Search for the cell housing the specified text and yield its (X, Y) center coordinate. 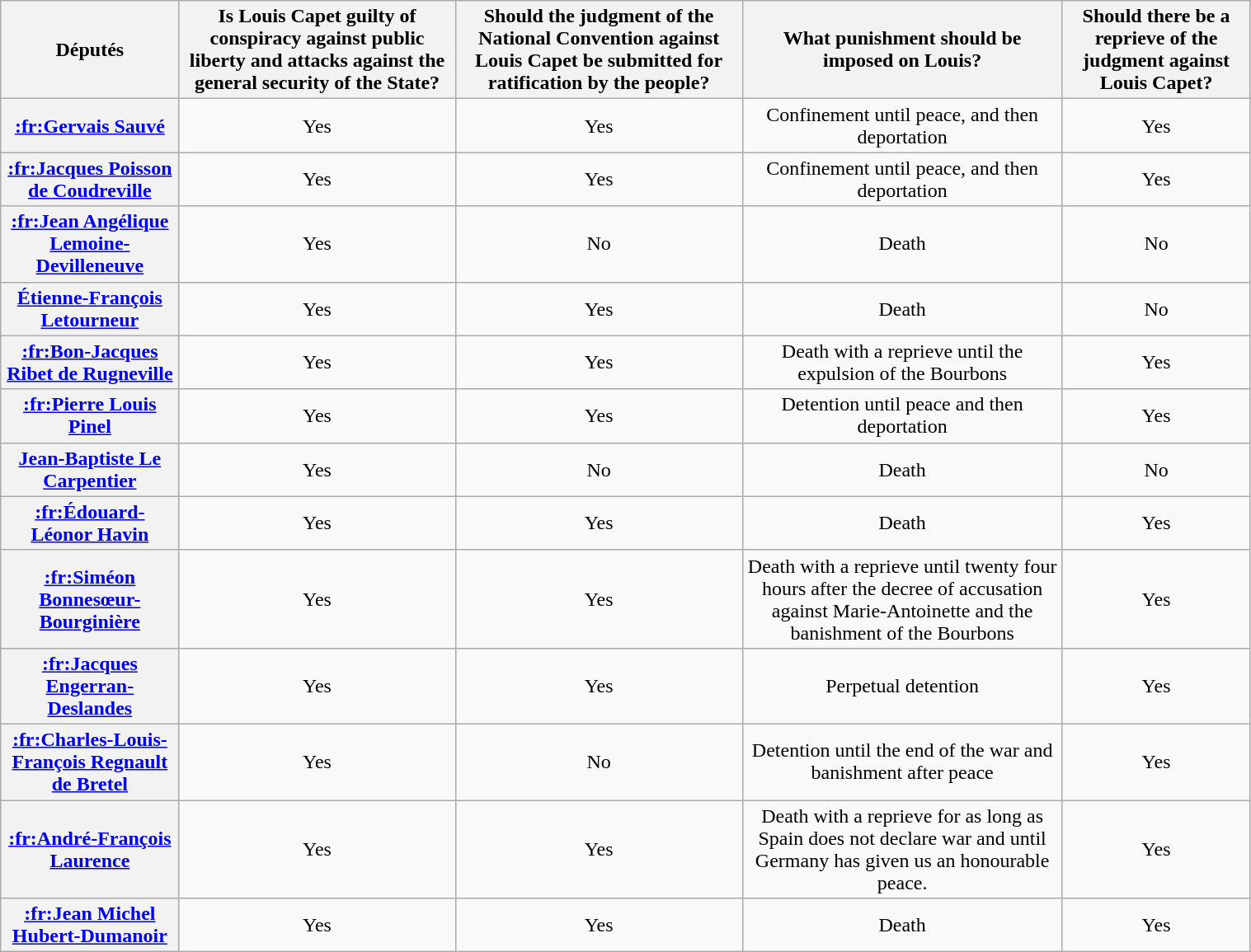
Should there be a reprieve of the judgment against Louis Capet? (1156, 49)
:fr:Pierre Louis Pinel (90, 415)
Detention until the end of the war and banishment after peace (902, 762)
:fr:Siméon Bonnesœur-Bourginière (90, 598)
What punishment should be imposed on Louis? (902, 49)
:fr:André-François Laurence (90, 849)
:fr:Charles-Louis-François Regnault de Bretel (90, 762)
Perpetual detention (902, 686)
Députés (90, 49)
Death with a reprieve until twenty four hours after the decree of accusation against Marie-Antoinette and the banishment of the Bourbons (902, 598)
Death with a reprieve until the expulsion of the Bourbons (902, 363)
:fr:Jean Angélique Lemoine-Devilleneuve (90, 244)
Should the judgment of the National Convention against Louis Capet be submitted for ratification by the people? (599, 49)
:fr:Jacques Poisson de Coudreville (90, 180)
Étienne-François Letourneur (90, 308)
Is Louis Capet guilty of conspiracy against public liberty and attacks against the general security of the State? (317, 49)
:fr:Jean Michel Hubert-Dumanoir (90, 925)
Jean-Baptiste Le Carpentier (90, 470)
Death with a reprieve for as long as Spain does not declare war and until Germany has given us an honourable peace. (902, 849)
:fr:Bon-Jacques Ribet de Rugneville (90, 363)
:fr:Gervais Sauvé (90, 125)
:fr:Jacques Engerran-Deslandes (90, 686)
:fr:Édouard-Léonor Havin (90, 523)
Detention until peace and then deportation (902, 415)
